Find where the given text appears and provide that cell's center as [x, y] coordinate. 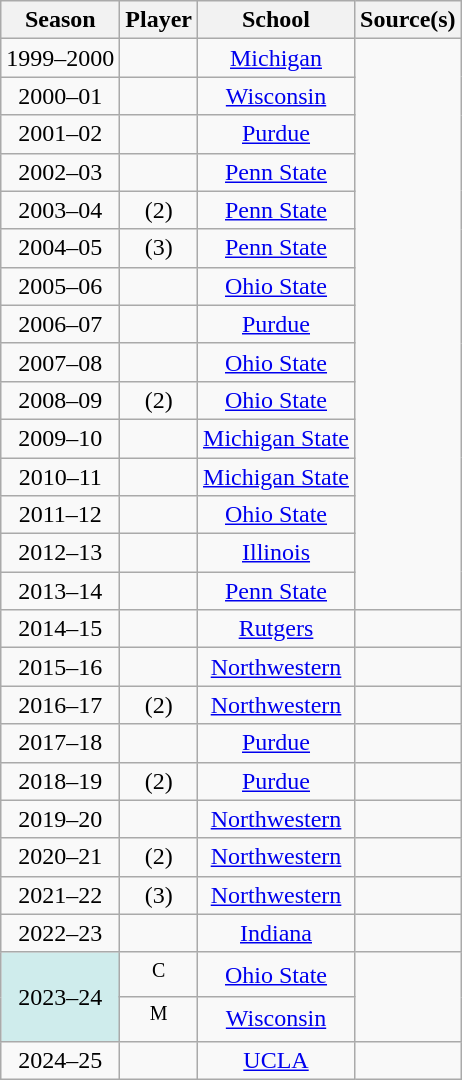
Source(s) [408, 20]
2020–21 [60, 857]
2008–09 [60, 400]
Michigan [276, 58]
School [276, 20]
2000–01 [60, 96]
2013–14 [60, 591]
2018–19 [60, 781]
C [159, 974]
2006–07 [60, 324]
2019–20 [60, 819]
2001–02 [60, 134]
2011–12 [60, 515]
2004–05 [60, 248]
2007–08 [60, 362]
Player [159, 20]
Season [60, 20]
Illinois [276, 553]
M [159, 1020]
2024–25 [60, 1060]
2017–18 [60, 743]
1999–2000 [60, 58]
Rutgers [276, 629]
Indiana [276, 933]
2021–22 [60, 895]
2012–13 [60, 553]
2005–06 [60, 286]
2014–15 [60, 629]
UCLA [276, 1060]
2002–03 [60, 172]
2023–24 [60, 996]
2022–23 [60, 933]
2015–16 [60, 667]
2016–17 [60, 705]
2010–11 [60, 477]
2003–04 [60, 210]
2009–10 [60, 438]
